Output the [X, Y] coordinate of the center of the cell containing the given text.  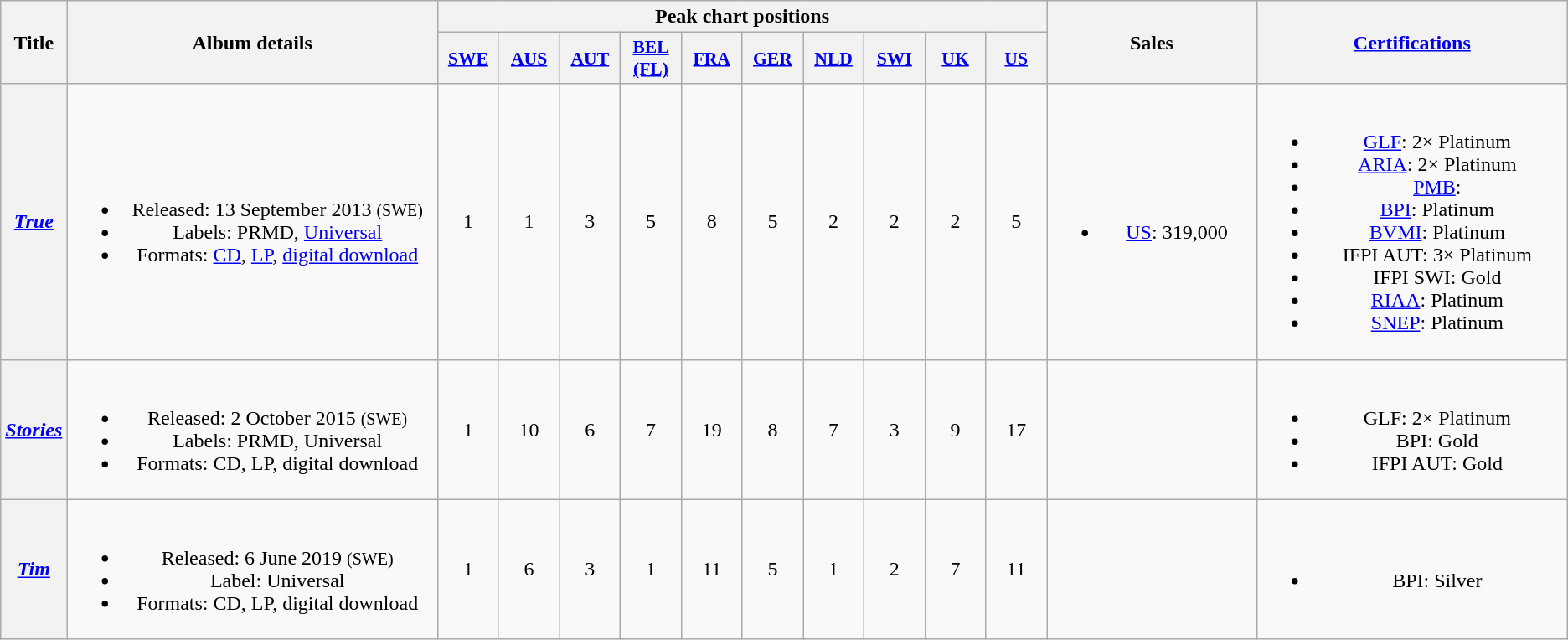
US [1017, 59]
Peak chart positions [742, 17]
GLF: 2× PlatinumBPI: GoldIFPI AUT: Gold [1412, 429]
GLF: 2× PlatinumARIA: 2× PlatinumPMB: BPI: PlatinumBVMI: PlatinumIFPI AUT: 3× PlatinumIFPI SWI: GoldRIAA: PlatinumSNEP: Platinum [1412, 221]
Released: 6 June 2019 (SWE)Label: UniversalFormats: CD, LP, digital download [253, 570]
17 [1017, 429]
SWI [895, 59]
9 [955, 429]
Sales [1153, 42]
BEL(FL) [652, 59]
BPI: Silver [1412, 570]
Certifications [1412, 42]
NLD [834, 59]
10 [529, 429]
Released: 2 October 2015 (SWE)Labels: PRMD, UniversalFormats: CD, LP, digital download [253, 429]
Tim [34, 570]
Released: 13 September 2013 (SWE)Labels: PRMD, UniversalFormats: CD, LP, digital download [253, 221]
Title [34, 42]
US: 319,000 [1153, 221]
True [34, 221]
GER [772, 59]
UK [955, 59]
Stories [34, 429]
FRA [712, 59]
AUT [590, 59]
19 [712, 429]
SWE [469, 59]
AUS [529, 59]
Album details [253, 42]
